Search for the cell housing the specified text and yield its [x, y] center coordinate. 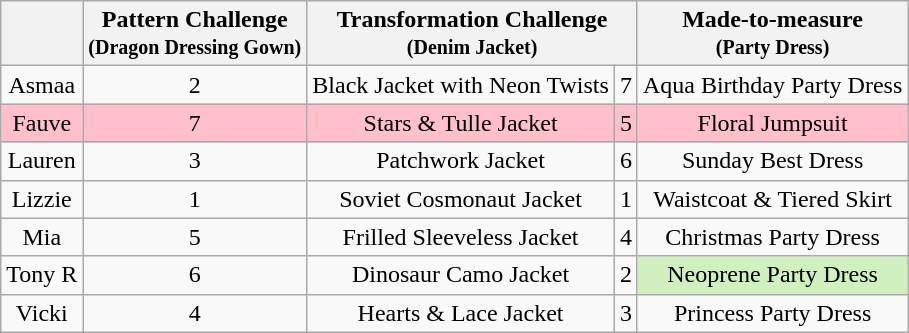
Lauren [42, 161]
Stars & Tulle Jacket [461, 123]
Dinosaur Camo Jacket [461, 275]
Fauve [42, 123]
Tony R [42, 275]
Vicki [42, 313]
Pattern Challenge(Dragon Dressing Gown) [195, 34]
Patchwork Jacket [461, 161]
Princess Party Dress [772, 313]
Neoprene Party Dress [772, 275]
Mia [42, 237]
Sunday Best Dress [772, 161]
Transformation Challenge(Denim Jacket) [472, 34]
Frilled Sleeveless Jacket [461, 237]
Waistcoat & Tiered Skirt [772, 199]
Soviet Cosmonaut Jacket [461, 199]
Made-to-measure(Party Dress) [772, 34]
Hearts & Lace Jacket [461, 313]
Black Jacket with Neon Twists [461, 85]
Floral Jumpsuit [772, 123]
Asmaa [42, 85]
Lizzie [42, 199]
Aqua Birthday Party Dress [772, 85]
Christmas Party Dress [772, 237]
